Extract the (x, y) coordinate from the center of the cell holding the provided text.  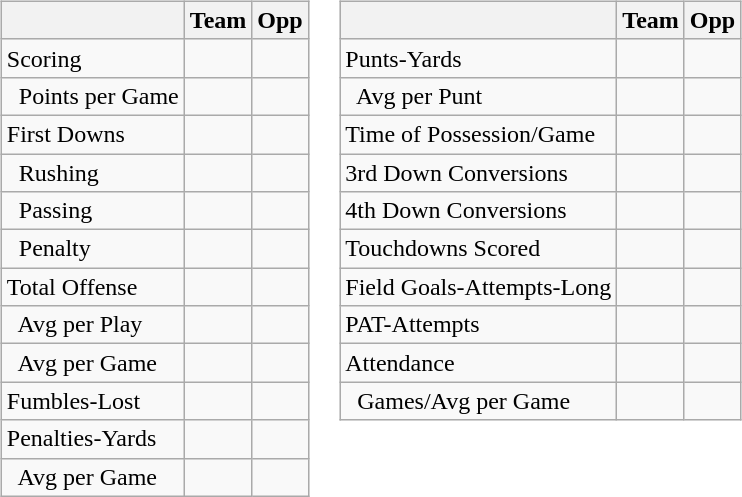
Penalty (92, 249)
Avg per Play (92, 325)
Fumbles-Lost (92, 401)
Points per Game (92, 96)
Games/Avg per Game (478, 401)
PAT-Attempts (478, 325)
4th Down Conversions (478, 211)
Touchdowns Scored (478, 249)
Scoring (92, 58)
Penalties-Yards (92, 439)
Total Offense (92, 287)
Attendance (478, 363)
Passing (92, 211)
Rushing (92, 173)
Time of Possession/Game (478, 134)
First Downs (92, 134)
Punts-Yards (478, 58)
Field Goals-Attempts-Long (478, 287)
3rd Down Conversions (478, 173)
Avg per Punt (478, 96)
